Locate the cell with the specified text and output its [x, y] center coordinate. 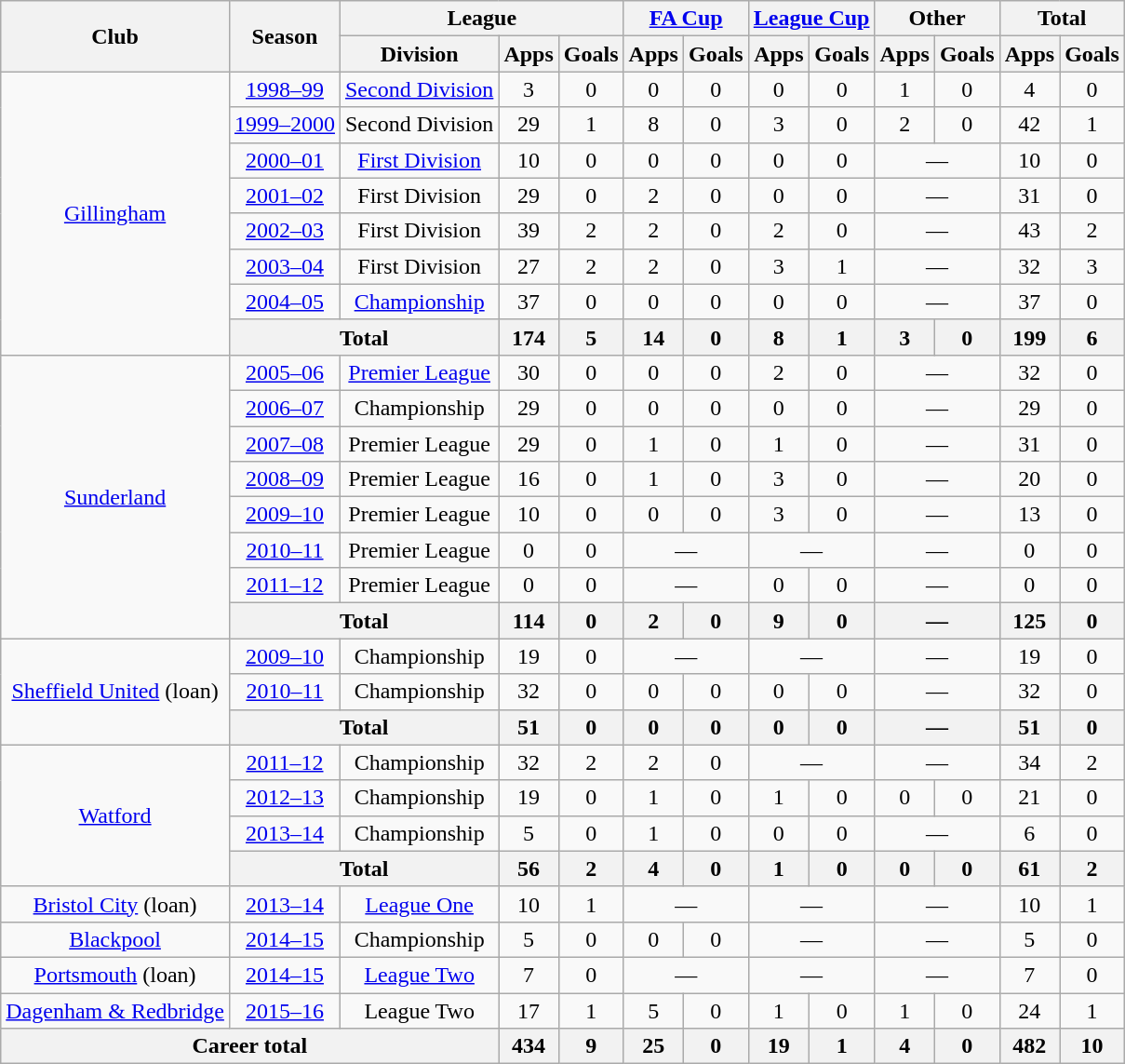
Gillingham [115, 213]
13 [1029, 515]
2002–03 [285, 231]
League [482, 19]
Bristol City (loan) [115, 904]
2004–05 [285, 302]
1998–99 [285, 89]
43 [1029, 231]
42 [1029, 125]
2006–07 [285, 408]
34 [1029, 762]
Sunderland [115, 496]
League Cup [811, 19]
30 [529, 372]
2005–06 [285, 372]
114 [529, 621]
Club [115, 36]
434 [529, 1046]
2015–16 [285, 1010]
Blackpool [115, 939]
2003–04 [285, 266]
2000–01 [285, 160]
2012–13 [285, 798]
174 [529, 337]
Career total [249, 1046]
2007–08 [285, 444]
Season [285, 36]
1999–2000 [285, 125]
39 [529, 231]
27 [529, 266]
FA Cup [686, 19]
Other [937, 19]
61 [1029, 869]
20 [1029, 479]
Division [419, 54]
Watford [115, 815]
125 [1029, 621]
2001–02 [285, 195]
Dagenham & Redbridge [115, 1010]
League One [419, 904]
Sheffield United (loan) [115, 692]
14 [653, 337]
16 [529, 479]
25 [653, 1046]
56 [529, 869]
199 [1029, 337]
24 [1029, 1010]
2008–09 [285, 479]
21 [1029, 798]
Portsmouth (loan) [115, 975]
482 [1029, 1046]
17 [529, 1010]
